Detect which cell encompasses the target text, then output its [x, y] center coordinate. 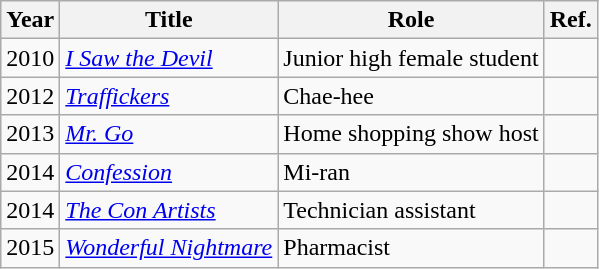
Title [169, 20]
Wonderful Nightmare [169, 248]
I Saw the Devil [169, 58]
Chae-hee [411, 96]
The Con Artists [169, 210]
Year [30, 20]
2015 [30, 248]
Pharmacist [411, 248]
Home shopping show host [411, 134]
Role [411, 20]
Ref. [570, 20]
2012 [30, 96]
Mi-ran [411, 172]
Confession [169, 172]
Junior high female student [411, 58]
2010 [30, 58]
2013 [30, 134]
Technician assistant [411, 210]
Traffickers [169, 96]
Mr. Go [169, 134]
